Determine the [X, Y] coordinate at the center of the cell enclosing the given text.  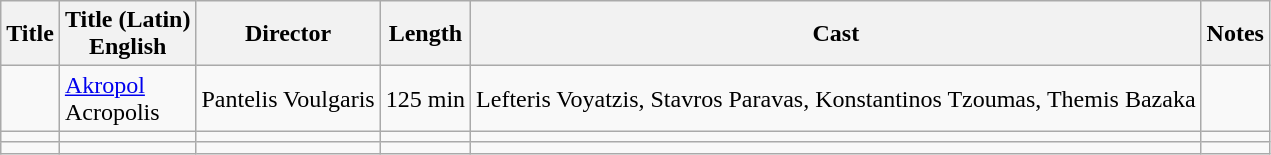
Notes [1235, 34]
Length [425, 34]
Lefteris Voyatzis, Stavros Paravas, Konstantinos Tzoumas, Themis Bazaka [836, 98]
Pantelis Voulgaris [288, 98]
Title [30, 34]
Title (Latin)English [128, 34]
Cast [836, 34]
125 min [425, 98]
Director [288, 34]
AkropolAcropolis [128, 98]
